For the text-containing cell, return its midpoint in (x, y) coordinate format. 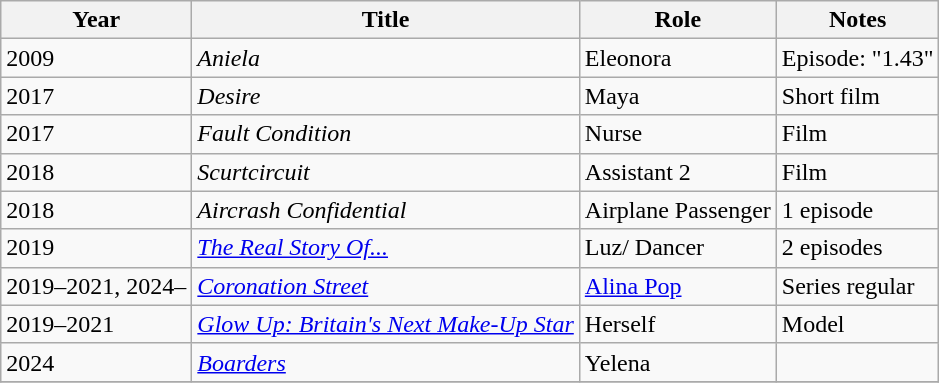
Role (678, 20)
Airplane Passenger (678, 210)
Model (858, 324)
Assistant 2 (678, 172)
2024 (96, 362)
Episode: "1.43" (858, 58)
Notes (858, 20)
2019 (96, 248)
1 episode (858, 210)
Aniela (386, 58)
Desire (386, 96)
Fault Condition (386, 134)
Year (96, 20)
Maya (678, 96)
Glow Up: Britain's Next Make-Up Star (386, 324)
Series regular (858, 286)
Alina Pop (678, 286)
Luz/ Dancer (678, 248)
2019–2021, 2024– (96, 286)
2019–2021 (96, 324)
Short film (858, 96)
Scurtcircuit (386, 172)
2 episodes (858, 248)
Title (386, 20)
Herself (678, 324)
Coronation Street (386, 286)
Yelena (678, 362)
Eleonora (678, 58)
The Real Story Of... (386, 248)
Aircrash Confidential (386, 210)
Boarders (386, 362)
2009 (96, 58)
Nurse (678, 134)
